Detect which cell encompasses the target text, then output its [X, Y] center coordinate. 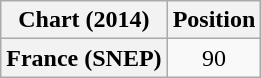
Chart (2014) [84, 20]
Position [214, 20]
90 [214, 58]
France (SNEP) [84, 58]
